Extract the [x, y] coordinate from the center of the cell holding the provided text.  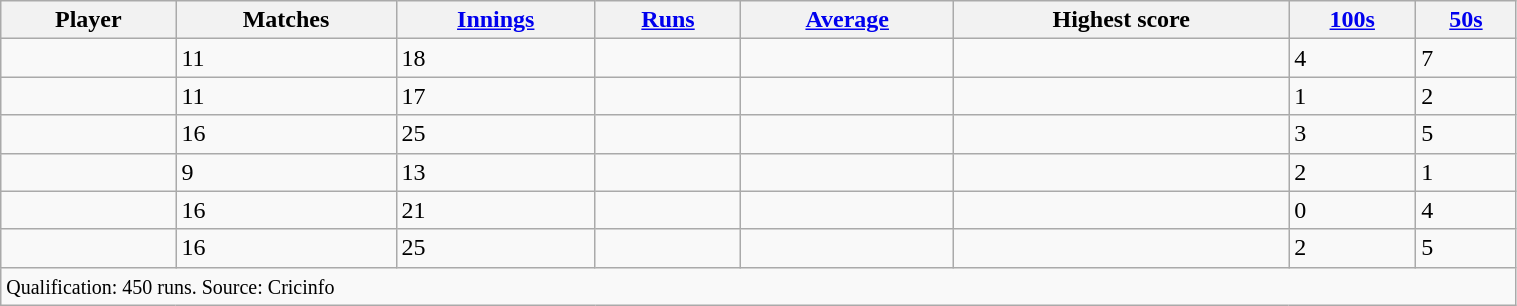
9 [286, 172]
Matches [286, 20]
Innings [496, 20]
Highest score [1122, 20]
Player [88, 20]
Runs [668, 20]
13 [496, 172]
7 [1466, 58]
18 [496, 58]
17 [496, 96]
50s [1466, 20]
Qualification: 450 runs. Source: Cricinfo [758, 286]
21 [496, 210]
0 [1352, 210]
Average [848, 20]
3 [1352, 134]
100s [1352, 20]
